Provide the (x, y) coordinate of the cell's center where the given text is located.  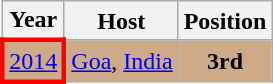
Position (225, 21)
Host (121, 21)
2014 (33, 60)
Goa, India (121, 60)
Year (33, 21)
3rd (225, 60)
